For the text-containing cell, return its midpoint in (x, y) coordinate format. 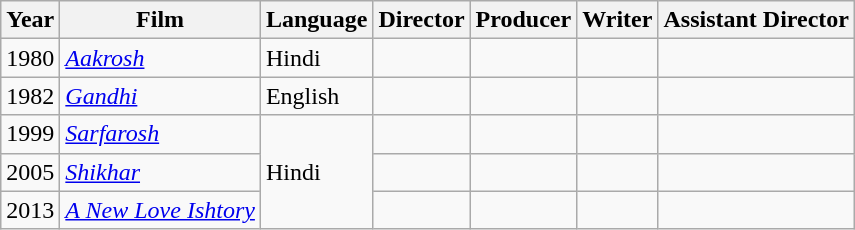
1999 (30, 134)
1980 (30, 58)
Shikhar (160, 172)
Assistant Director (756, 20)
1982 (30, 96)
Aakrosh (160, 58)
Writer (618, 20)
2005 (30, 172)
Gandhi (160, 96)
Language (316, 20)
Sarfarosh (160, 134)
Director (422, 20)
2013 (30, 210)
English (316, 96)
Producer (524, 20)
A New Love Ishtory (160, 210)
Year (30, 20)
Film (160, 20)
